For the text-containing cell, return its midpoint in (x, y) coordinate format. 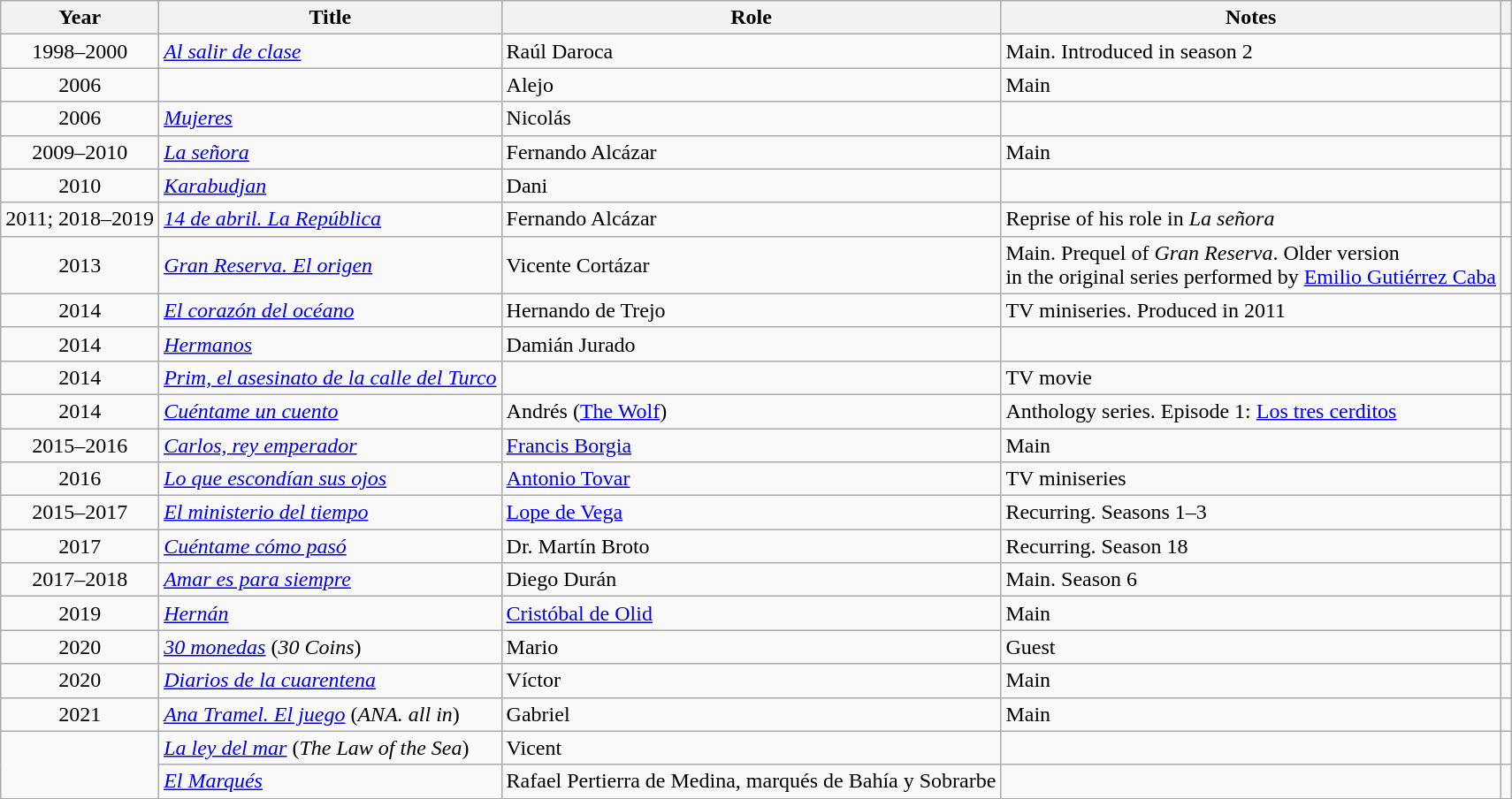
Amar es para siempre (331, 580)
Mario (752, 647)
El Marqués (331, 781)
Role (752, 18)
2015–2016 (80, 445)
Cristóbal de Olid (752, 613)
Víctor (752, 681)
El corazón del océano (331, 310)
Recurring. Season 18 (1251, 546)
El ministerio del tiempo (331, 513)
Vicente Cortázar (752, 265)
Prim, el asesinato de la calle del Turco (331, 377)
Raúl Daroca (752, 51)
Hernán (331, 613)
2013 (80, 265)
30 monedas (30 Coins) (331, 647)
Nicolás (752, 118)
Diego Durán (752, 580)
2011; 2018–2019 (80, 219)
Diarios de la cuarentena (331, 681)
Reprise of his role in La señora (1251, 219)
La ley del mar (The Law of the Sea) (331, 748)
Rafael Pertierra de Medina, marqués de Bahía y Sobrarbe (752, 781)
Dr. Martín Broto (752, 546)
Main. Prequel of Gran Reserva. Older versionin the original series performed by Emilio Gutiérrez Caba (1251, 265)
Main. Season 6 (1251, 580)
Title (331, 18)
Main. Introduced in season 2 (1251, 51)
Lope de Vega (752, 513)
Gabriel (752, 714)
Cuéntame cómo pasó (331, 546)
Antonio Tovar (752, 479)
Dani (752, 186)
Carlos, rey emperador (331, 445)
Karabudjan (331, 186)
Cuéntame un cuento (331, 411)
Recurring. Seasons 1–3 (1251, 513)
Year (80, 18)
2017–2018 (80, 580)
2017 (80, 546)
TV miniseries. Produced in 2011 (1251, 310)
Guest (1251, 647)
TV movie (1251, 377)
Damián Jurado (752, 344)
2021 (80, 714)
Francis Borgia (752, 445)
Hernando de Trejo (752, 310)
2016 (80, 479)
Vicent (752, 748)
2009–2010 (80, 152)
Ana Tramel. El juego (ANA. all in) (331, 714)
2010 (80, 186)
2015–2017 (80, 513)
La señora (331, 152)
Lo que escondían sus ojos (331, 479)
Mujeres (331, 118)
Notes (1251, 18)
Anthology series. Episode 1: Los tres cerditos (1251, 411)
TV miniseries (1251, 479)
Gran Reserva. El origen (331, 265)
14 de abril. La República (331, 219)
Alejo (752, 85)
Hermanos (331, 344)
2019 (80, 613)
Al salir de clase (331, 51)
1998–2000 (80, 51)
Andrés (The Wolf) (752, 411)
